Extract the (X, Y) coordinate from the center of the cell holding the provided text.  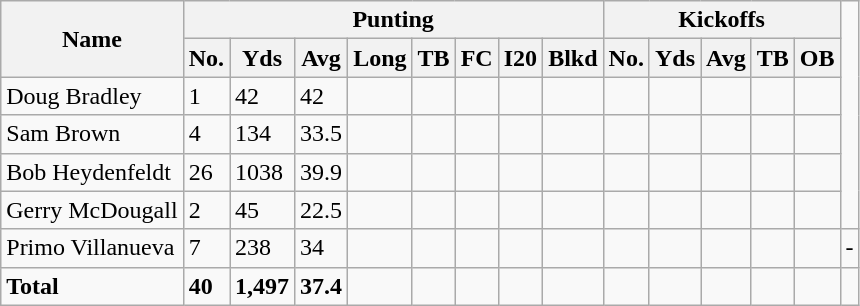
OB (817, 58)
39.9 (322, 172)
I20 (520, 58)
Gerry McDougall (92, 210)
37.4 (322, 286)
Primo Villanueva (92, 248)
Bob Heydenfeldt (92, 172)
40 (206, 286)
2 (206, 210)
33.5 (322, 134)
26 (206, 172)
34 (322, 248)
Total (92, 286)
134 (262, 134)
7 (206, 248)
Sam Brown (92, 134)
1,497 (262, 286)
Kickoffs (722, 20)
Doug Bradley (92, 96)
- (850, 248)
1038 (262, 172)
238 (262, 248)
FC (476, 58)
45 (262, 210)
Punting (393, 20)
Name (92, 39)
Blkd (573, 58)
1 (206, 96)
22.5 (322, 210)
4 (206, 134)
Long (380, 58)
